Determine the [x, y] coordinate at the center of the cell enclosing the given text.  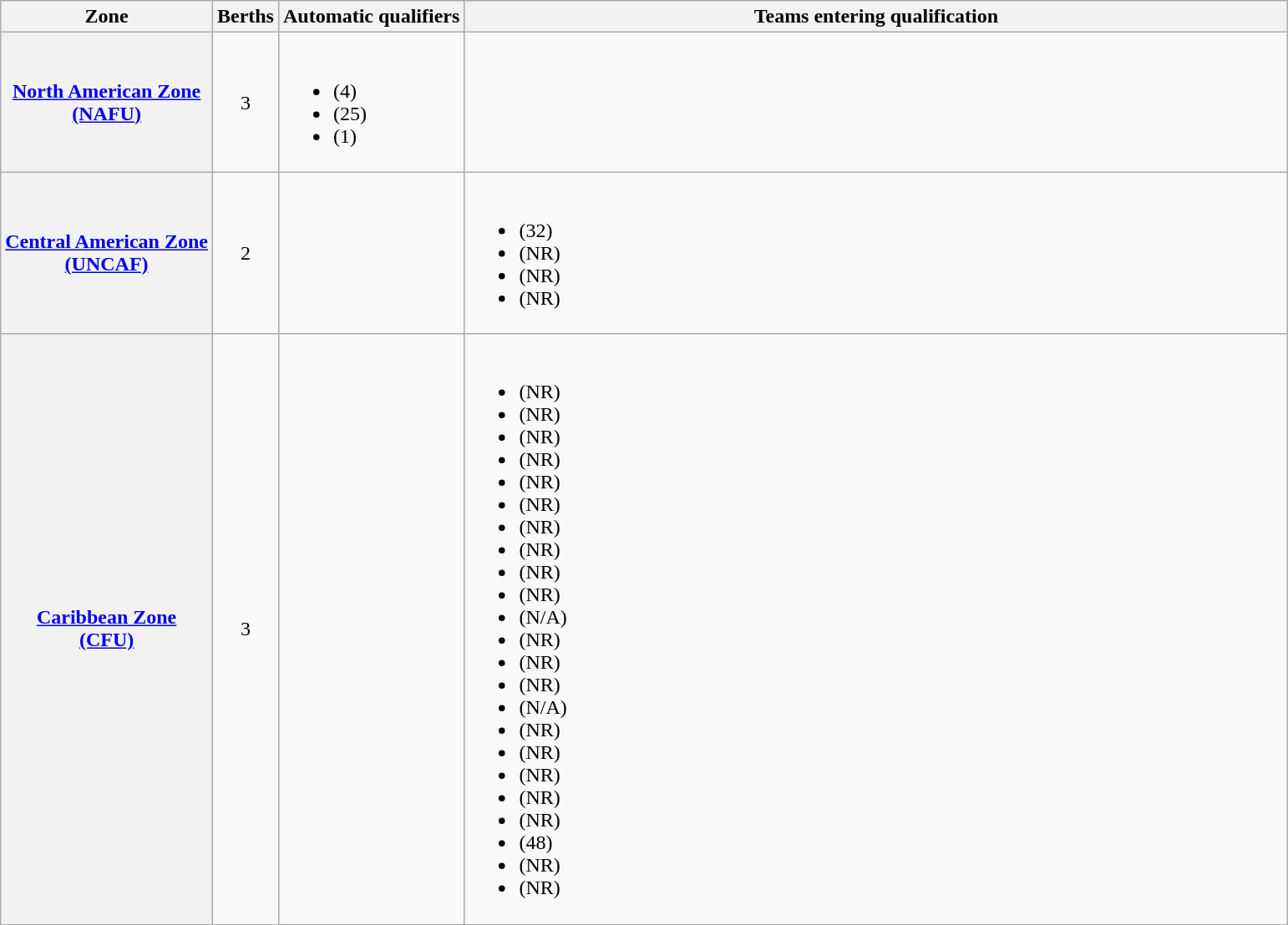
Central American Zone(UNCAF) [107, 253]
(NR) (NR) (NR) (NR) (NR) (NR) (NR) (NR) (NR) (NR) (N/A) (NR) (NR) (NR) (N/A) (NR) (NR) (NR) (NR) (NR) (48) (NR) (NR) [876, 629]
(4) (25) (1) [371, 102]
Caribbean Zone(CFU) [107, 629]
(32) (NR) (NR) (NR) [876, 253]
North American Zone(NAFU) [107, 102]
2 [246, 253]
Teams entering qualification [876, 17]
Automatic qualifiers [371, 17]
Zone [107, 17]
Berths [246, 17]
